Extract the [X, Y] coordinate from the center of the cell holding the provided text.  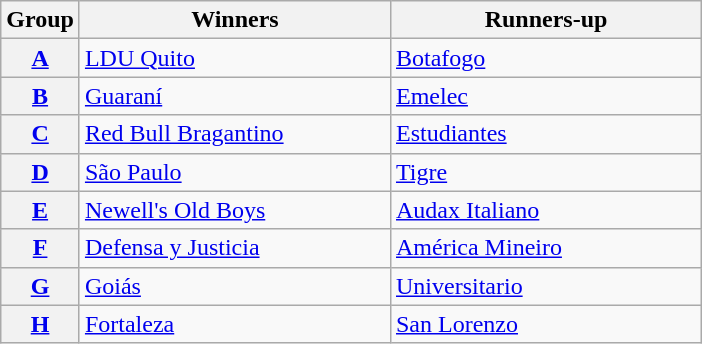
América Mineiro [546, 248]
D [40, 172]
LDU Quito [234, 58]
Fortaleza [234, 324]
Goiás [234, 286]
São Paulo [234, 172]
B [40, 96]
C [40, 134]
Tigre [546, 172]
Defensa y Justicia [234, 248]
H [40, 324]
San Lorenzo [546, 324]
F [40, 248]
Estudiantes [546, 134]
Red Bull Bragantino [234, 134]
G [40, 286]
Guaraní [234, 96]
Universitario [546, 286]
Runners-up [546, 20]
Botafogo [546, 58]
Audax Italiano [546, 210]
Group [40, 20]
A [40, 58]
Newell's Old Boys [234, 210]
Winners [234, 20]
E [40, 210]
Emelec [546, 96]
